Return the [x, y] coordinate for the center point of the cell that contains the specified text.  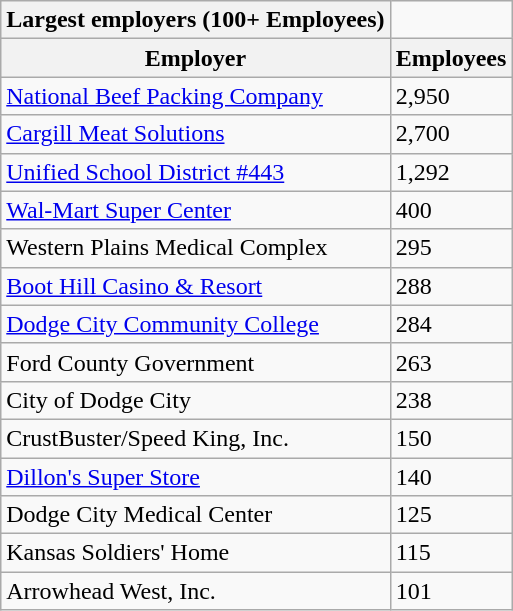
CrustBuster/Speed King, Inc. [196, 438]
263 [451, 362]
101 [451, 591]
2,700 [451, 134]
140 [451, 477]
288 [451, 286]
Ford County Government [196, 362]
Kansas Soldiers' Home [196, 553]
Boot Hill Casino & Resort [196, 286]
City of Dodge City [196, 400]
400 [451, 210]
284 [451, 324]
Western Plains Medical Complex [196, 248]
Dillon's Super Store [196, 477]
Dodge City Community College [196, 324]
115 [451, 553]
Unified School District #443 [196, 172]
Largest employers (100+ Employees) [196, 20]
Cargill Meat Solutions [196, 134]
150 [451, 438]
Arrowhead West, Inc. [196, 591]
2,950 [451, 96]
National Beef Packing Company [196, 96]
Dodge City Medical Center [196, 515]
238 [451, 400]
Employees [451, 58]
Wal-Mart Super Center [196, 210]
1,292 [451, 172]
125 [451, 515]
295 [451, 248]
Employer [196, 58]
